Detect which cell encompasses the target text, then output its [X, Y] center coordinate. 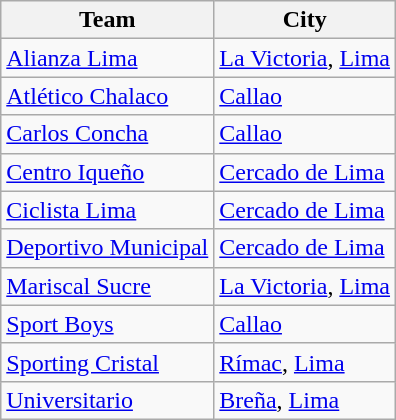
City [305, 20]
Breña, Lima [305, 400]
Carlos Concha [108, 134]
Team [108, 20]
Sport Boys [108, 324]
Centro Iqueño [108, 172]
Mariscal Sucre [108, 286]
Atlético Chalaco [108, 96]
Ciclista Lima [108, 210]
Rímac, Lima [305, 362]
Sporting Cristal [108, 362]
Deportivo Municipal [108, 248]
Universitario [108, 400]
Alianza Lima [108, 58]
